Output the (X, Y) coordinate of the center of the cell containing the given text.  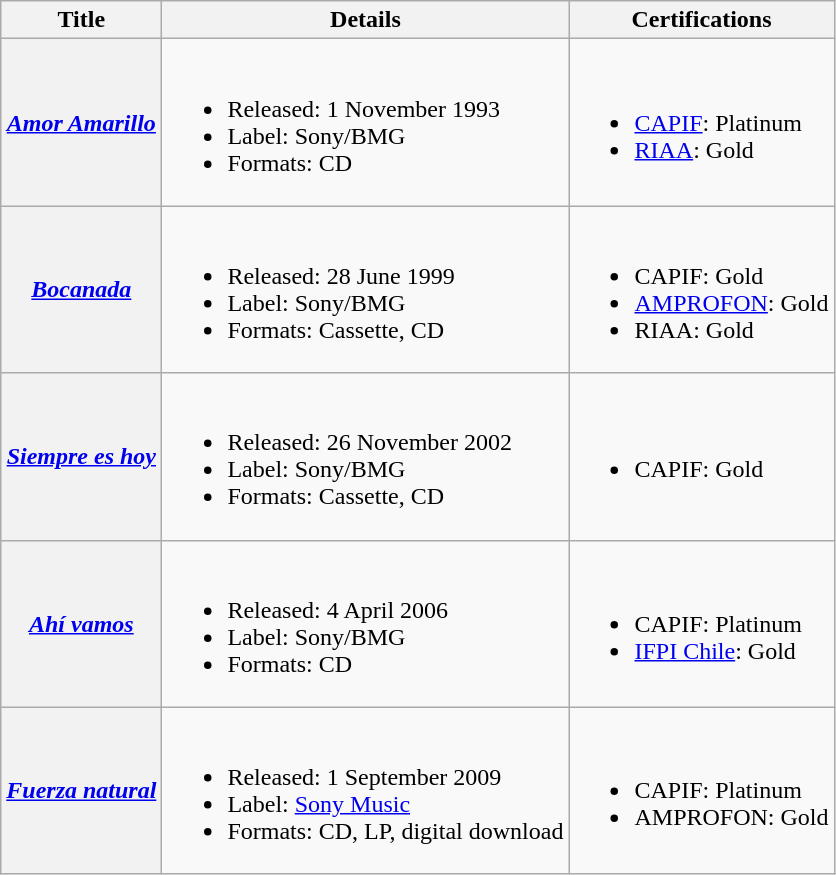
Bocanada (82, 290)
CAPIF: Gold (702, 456)
Certifications (702, 20)
CAPIF: PlatinumIFPI Chile: Gold (702, 624)
Ahí vamos (82, 624)
Released: 26 November 2002Label: Sony/BMGFormats: Cassette, CD (366, 456)
CAPIF: PlatinumRIAA: Gold (702, 122)
Fuerza natural (82, 790)
Released: 1 November 1993Label: Sony/BMGFormats: CD (366, 122)
Released: 4 April 2006Label: Sony/BMGFormats: CD (366, 624)
Title (82, 20)
Siempre es hoy (82, 456)
Details (366, 20)
Released: 28 June 1999Label: Sony/BMGFormats: Cassette, CD (366, 290)
Released: 1 September 2009Label: Sony MusicFormats: CD, LP, digital download (366, 790)
CAPIF: GoldAMPROFON: GoldRIAA: Gold (702, 290)
CAPIF: PlatinumAMPROFON: Gold (702, 790)
Amor Amarillo (82, 122)
